Extract the [X, Y] coordinate from the center of the cell holding the provided text.  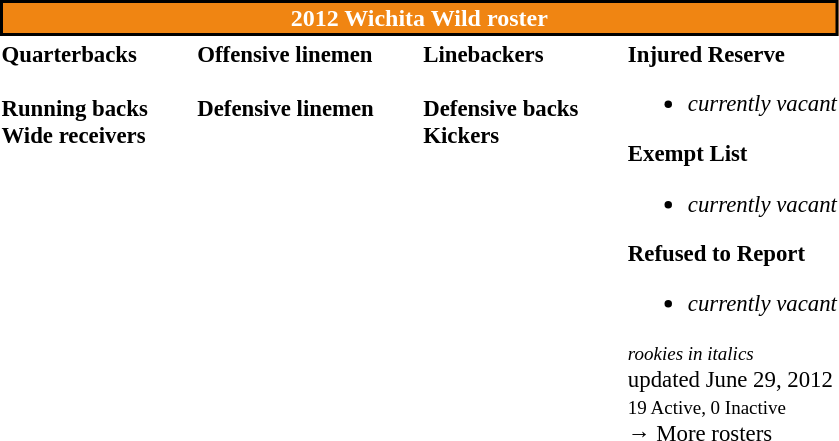
2012 Wichita Wild roster [419, 18]
